Return the [x, y] coordinate for the center point of the cell that contains the specified text.  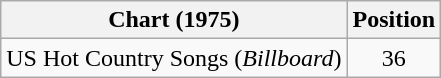
US Hot Country Songs (Billboard) [174, 58]
Chart (1975) [174, 20]
36 [394, 58]
Position [394, 20]
